From the cell containing the given text, extract its center point as (X, Y) coordinate. 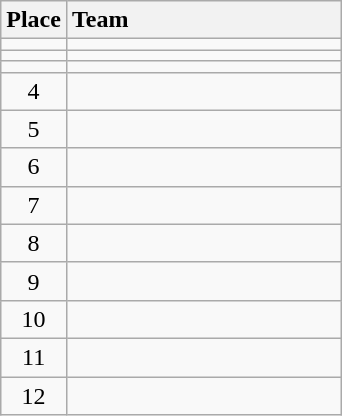
Team (204, 20)
9 (34, 281)
6 (34, 167)
5 (34, 129)
12 (34, 395)
11 (34, 357)
Place (34, 20)
7 (34, 205)
4 (34, 91)
10 (34, 319)
8 (34, 243)
